Scan for the cell matching the given text and deliver its [X, Y] coordinate at center. 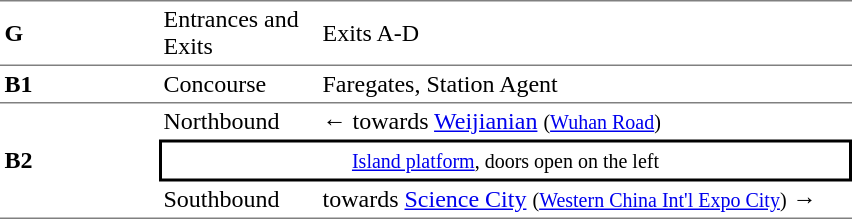
Entrances and Exits [238, 33]
← towards Weijianian (Wuhan Road) [585, 122]
Faregates, Station Agent [585, 85]
G [80, 33]
B1 [80, 85]
Island platform, doors open on the left [506, 161]
Concourse [238, 85]
Exits A-D [585, 33]
Northbound [238, 122]
